Return [x, y] of the center of cell containing provided text 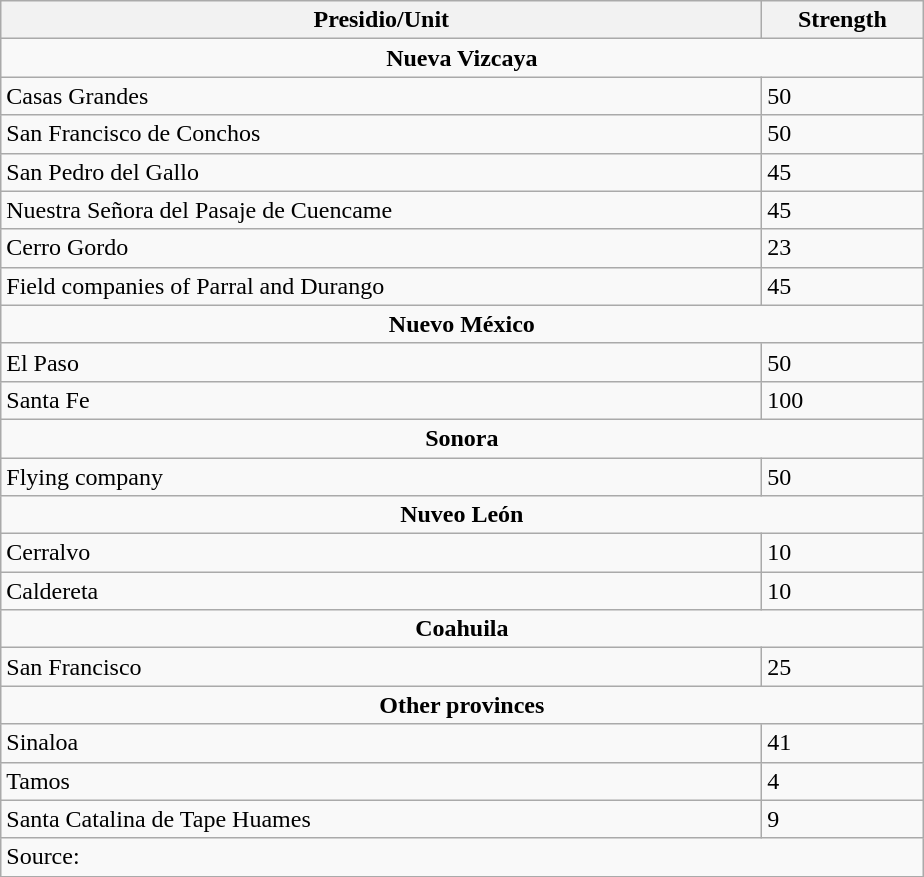
Sinaloa [382, 743]
Casas Grandes [382, 96]
100 [842, 400]
San Pedro del Gallo [382, 172]
Source: [462, 857]
Santa Fe [382, 400]
Presidio/Unit [382, 20]
Nuestra Señora del Pasaje de Cuencame [382, 210]
Coahuila [462, 629]
Nuveo León [462, 515]
Cerro Gordo [382, 248]
Tamos [382, 781]
San Francisco de Conchos [382, 134]
Nuevo México [462, 324]
Sonora [462, 438]
23 [842, 248]
9 [842, 819]
Flying company [382, 477]
Field companies of Parral and Durango [382, 286]
Caldereta [382, 591]
41 [842, 743]
4 [842, 781]
Cerralvo [382, 553]
Santa Catalina de Tape Huames [382, 819]
Strength [842, 20]
25 [842, 667]
Nueva Vizcaya [462, 58]
San Francisco [382, 667]
Other provinces [462, 705]
El Paso [382, 362]
